Identify which cell holds the provided text, then report its [X, Y] central coordinate. 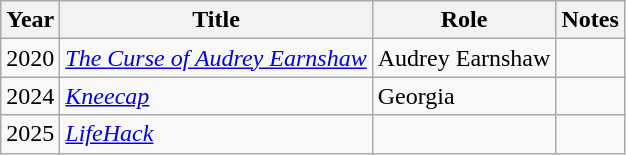
2020 [30, 58]
Georgia [464, 96]
LifeHack [216, 134]
Year [30, 20]
2025 [30, 134]
Notes [590, 20]
Role [464, 20]
2024 [30, 96]
The Curse of Audrey Earnshaw [216, 58]
Audrey Earnshaw [464, 58]
Title [216, 20]
Kneecap [216, 96]
